Extract the (X, Y) coordinate from the center of the cell holding the provided text.  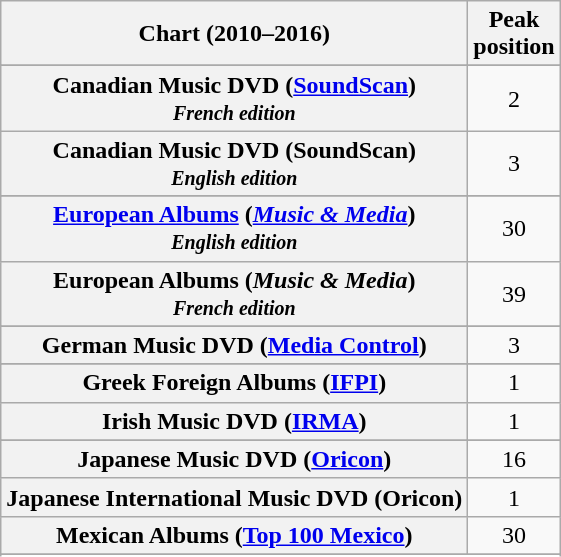
Mexican Albums (Top 100 Mexico) (234, 535)
Greek Foreign Albums (IFPI) (234, 383)
Canadian Music DVD (SoundScan)English edition (234, 164)
Japanese Music DVD (Oricon) (234, 459)
Canadian Music DVD (SoundScan)French edition (234, 98)
Peakposition (514, 34)
Japanese International Music DVD (Oricon) (234, 497)
Irish Music DVD (IRMA) (234, 421)
2 (514, 98)
German Music DVD (Media Control) (234, 345)
39 (514, 294)
European Albums (Music & Media)English edition (234, 228)
Chart (2010–2016) (234, 34)
16 (514, 459)
European Albums (Music & Media)French edition (234, 294)
